Detect which cell encompasses the target text, then output its (x, y) center coordinate. 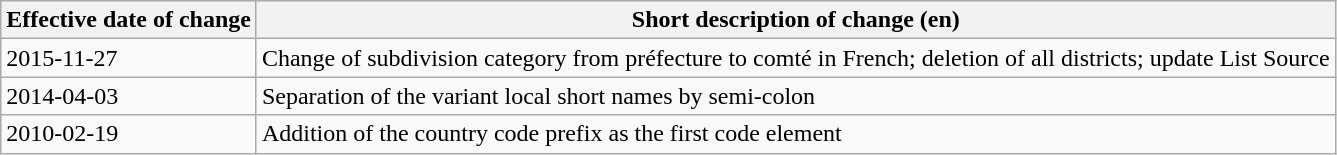
Effective date of change (129, 20)
Addition of the country code prefix as the first code element (796, 134)
Short description of change (en) (796, 20)
2014-04-03 (129, 96)
2015-11-27 (129, 58)
Change of subdivision category from préfecture to comté in French; deletion of all districts; update List Source (796, 58)
2010-02-19 (129, 134)
Separation of the variant local short names by semi-colon (796, 96)
